Locate the cell with the specified text and output its (X, Y) center coordinate. 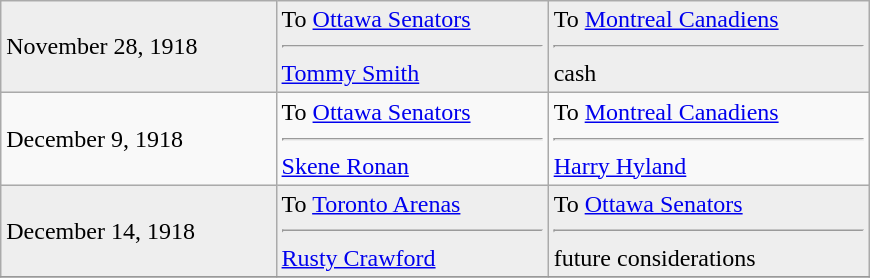
To Ottawa Senatorsfuture considerations (708, 231)
December 9, 1918 (138, 139)
December 14, 1918 (138, 231)
November 28, 1918 (138, 47)
To Montreal Canadienscash (708, 47)
To Ottawa SenatorsSkene Ronan (412, 139)
To Montreal CanadiensHarry Hyland (708, 139)
To Toronto ArenasRusty Crawford (412, 231)
To Ottawa SenatorsTommy Smith (412, 47)
